Extract the [X, Y] coordinate from the center of the cell holding the provided text.  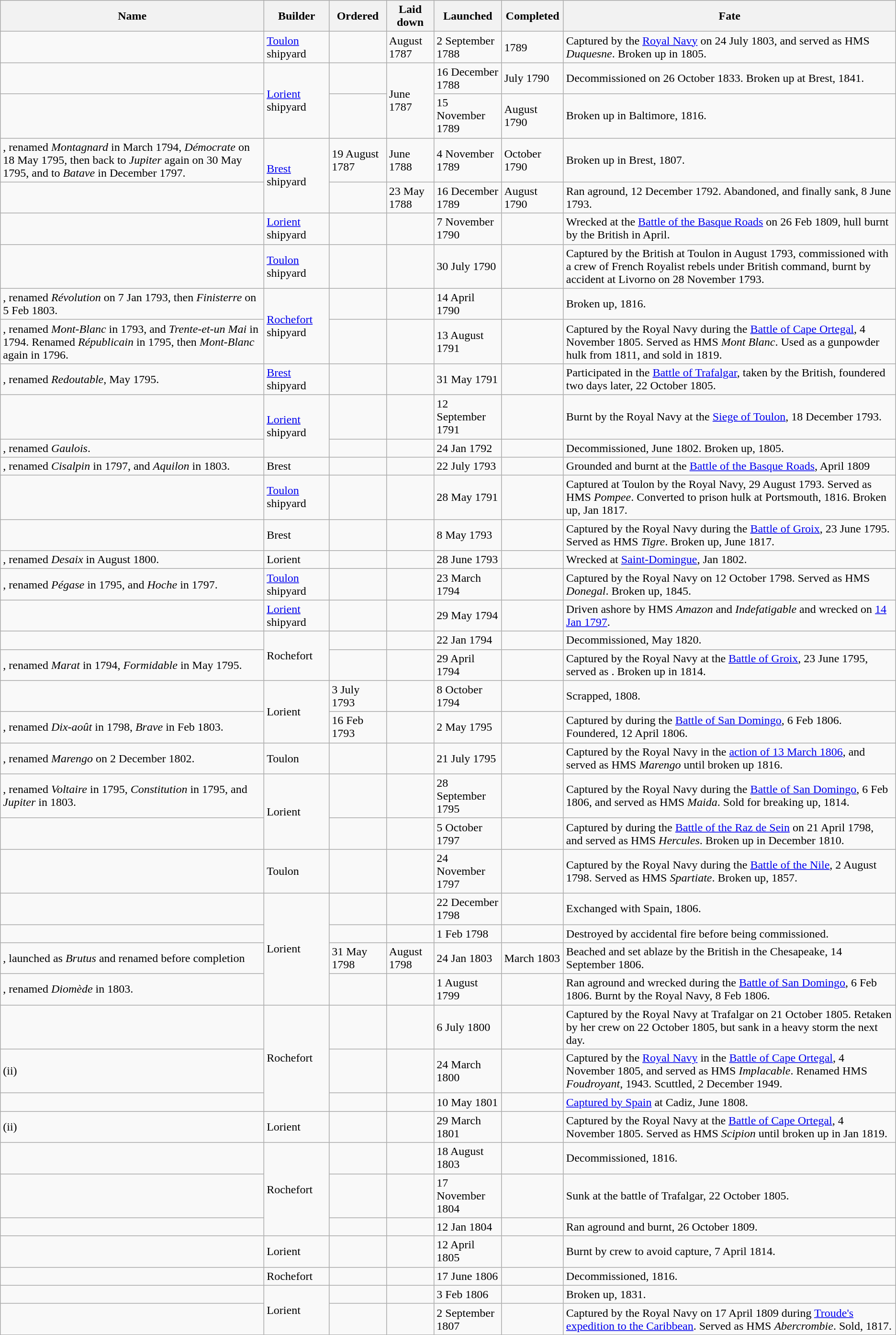
, renamed Pégase in 1795, and Hoche in 1797. [132, 584]
Ordered [358, 16]
Broken up in Baltimore, 1816. [729, 116]
October 1790 [532, 160]
3 July 1793 [358, 696]
28 June 1793 [468, 560]
Broken up in Brest, 1807. [729, 160]
18 August 1803 [468, 1158]
22 July 1793 [468, 466]
19 August 1787 [358, 160]
August 1798 [410, 959]
Captured by the Royal Navy on 17 April 1809 during Troude's expedition to the Caribbean. Served as HMS Abercrombie. Sold, 1817. [729, 1319]
Completed [532, 16]
March 1803 [532, 959]
Captured by the Royal Navy at the Battle of Groix, 23 June 1795, served as . Broken up in 1814. [729, 665]
Decommissioned, May 1820. [729, 640]
Broken up, 1816. [729, 304]
, renamed Marat in 1794, Formidable in May 1795. [132, 665]
Grounded and burnt at the Battle of the Basque Roads, April 1809 [729, 466]
6 July 1800 [468, 1027]
28 September 1795 [468, 796]
Rochefort shipyard [297, 326]
16 December 1788 [468, 79]
24 November 1797 [468, 871]
Ran aground and burnt, 26 October 1809. [729, 1227]
14 April 1790 [468, 304]
8 May 1793 [468, 535]
24 March 1800 [468, 1071]
Driven ashore by HMS Amazon and Indefatigable and wrecked on 14 Jan 1797. [729, 616]
Builder [297, 16]
29 May 1794 [468, 616]
31 May 1798 [358, 959]
, renamed Dix-août in 1798, Brave in Feb 1803. [132, 727]
Sunk at the battle of Trafalgar, 22 October 1805. [729, 1196]
4 November 1789 [468, 160]
Captured by the Royal Navy on 12 October 1798. Served as HMS Donegal. Broken up, 1845. [729, 584]
3 Feb 1806 [468, 1294]
Captured by the Royal Navy at Trafalgar on 21 October 1805. Retaken by her crew on 22 October 1805, but sank in a heavy storm the next day. [729, 1027]
16 December 1789 [468, 197]
2 September 1788 [468, 47]
, renamed Cisalpin in 1797, and Aquilon in 1803. [132, 466]
Captured by the Royal Navy in the action of 13 March 1806, and served as HMS Marengo until broken up 1816. [729, 758]
30 July 1790 [468, 266]
Launched [468, 16]
1 Feb 1798 [468, 933]
29 April 1794 [468, 665]
15 November 1789 [468, 116]
21 July 1795 [468, 758]
Decommissioned on 26 October 1833. Broken up at Brest, 1841. [729, 79]
Captured by the Royal Navy during the Battle of San Domingo, 6 Feb 1806, and served as HMS Maida. Sold for breaking up, 1814. [729, 796]
17 November 1804 [468, 1196]
12 Jan 1804 [468, 1227]
2 May 1795 [468, 727]
Captured by during the Battle of San Domingo, 6 Feb 1806. Foundered, 12 April 1806. [729, 727]
Burnt by crew to avoid capture, 7 April 1814. [729, 1252]
June 1787 [410, 101]
, launched as Brutus and renamed before completion [132, 959]
Scrapped, 1808. [729, 696]
16 Feb 1793 [358, 727]
1 August 1799 [468, 989]
June 1788 [410, 160]
, renamed Montagnard in March 1794, Démocrate on 18 May 1795, then back to Jupiter again on 30 May 1795, and to Batave in December 1797. [132, 160]
24 Jan 1803 [468, 959]
Destroyed by accidental fire before being commissioned. [729, 933]
Broken up, 1831. [729, 1294]
17 June 1806 [468, 1276]
Captured by the Royal Navy on 24 July 1803, and served as HMS Duquesne. Broken up in 1805. [729, 47]
Wrecked at Saint-Domingue, Jan 1802. [729, 560]
24 Jan 1792 [468, 448]
Laid down [410, 16]
Exchanged with Spain, 1806. [729, 909]
23 May 1788 [410, 197]
22 December 1798 [468, 909]
12 September 1791 [468, 417]
Captured by during the Battle of the Raz de Sein on 21 April 1798, and served as HMS Hercules. Broken up in December 1810. [729, 833]
, renamed Diomède in 1803. [132, 989]
5 October 1797 [468, 833]
July 1790 [532, 79]
31 May 1791 [468, 379]
Captured by Spain at Cadiz, June 1808. [729, 1102]
Ran aground, 12 December 1792. Abandoned, and finally sank, 8 June 1793. [729, 197]
August 1787 [410, 47]
Participated in the Battle of Trafalgar, taken by the British, foundered two days later, 22 October 1805. [729, 379]
Beached and set ablaze by the British in the Chesapeake, 14 September 1806. [729, 959]
Wrecked at the Battle of the Basque Roads on 26 Feb 1809, hull burnt by the British in April. [729, 229]
8 October 1794 [468, 696]
Captured by the Royal Navy during the Battle of Groix, 23 June 1795. Served as HMS Tigre. Broken up, June 1817. [729, 535]
12 April 1805 [468, 1252]
2 September 1807 [468, 1319]
Ran aground and wrecked during the Battle of San Domingo, 6 Feb 1806. Burnt by the Royal Navy, 8 Feb 1806. [729, 989]
10 May 1801 [468, 1102]
7 November 1790 [468, 229]
, renamed Desaix in August 1800. [132, 560]
23 March 1794 [468, 584]
28 May 1791 [468, 498]
, renamed Mont-Blanc in 1793, and Trente-et-un Mai in 1794. Renamed Républicain in 1795, then Mont-Blanc again in 1796. [132, 341]
22 Jan 1794 [468, 640]
Decommissioned, June 1802. Broken up, 1805. [729, 448]
, renamed Redoutable, May 1795. [132, 379]
Captured by the Royal Navy during the Battle of the Nile, 2 August 1798. Served as HMS Spartiate. Broken up, 1857. [729, 871]
13 August 1791 [468, 341]
Captured at Toulon by the Royal Navy, 29 August 1793. Served as HMS Pompee. Converted to prison hulk at Portsmouth, 1816. Broken up, Jan 1817. [729, 498]
Name [132, 16]
29 March 1801 [468, 1127]
Captured by the Royal Navy at the Battle of Cape Ortegal, 4 November 1805. Served as HMS Scipion until broken up in Jan 1819. [729, 1127]
Fate [729, 16]
, renamed Marengo on 2 December 1802. [132, 758]
Burnt by the Royal Navy at the Siege of Toulon, 18 December 1793. [729, 417]
1789 [532, 47]
, renamed Gaulois. [132, 448]
, renamed Révolution on 7 Jan 1793, then Finisterre on 5 Feb 1803. [132, 304]
, renamed Voltaire in 1795, Constitution in 1795, and Jupiter in 1803. [132, 796]
